Pinpoint the cell where the given text exists, returning its [x, y] midpoint coordinate. 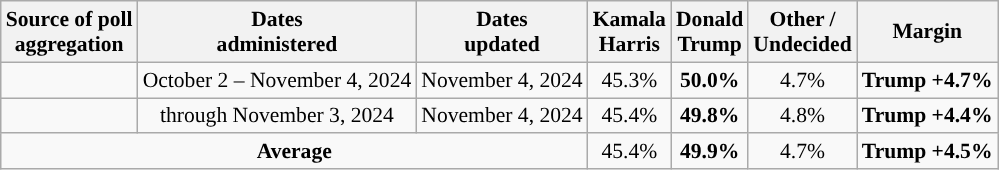
Margin [928, 32]
Other /Undecided [802, 32]
49.9% [710, 152]
DonaldTrump [710, 32]
Trump +4.5% [928, 152]
Trump +4.4% [928, 116]
KamalaHarris [630, 32]
45.3% [630, 80]
50.0% [710, 80]
October 2 – November 4, 2024 [278, 80]
Average [294, 152]
Trump +4.7% [928, 80]
through November 3, 2024 [278, 116]
Datesadministered [278, 32]
49.8% [710, 116]
4.8% [802, 116]
Datesupdated [502, 32]
Source of pollaggregation [70, 32]
